Return the [X, Y] coordinate for the center point of the cell that contains the specified text.  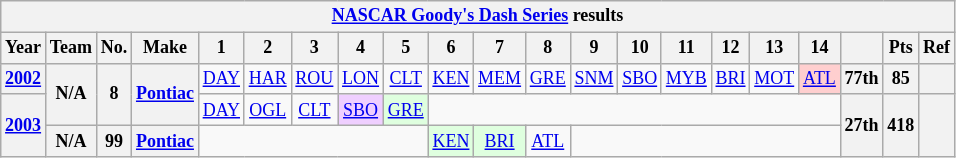
99 [114, 140]
7 [500, 48]
1 [221, 48]
MOT [774, 78]
418 [901, 125]
4 [361, 48]
LON [361, 78]
Team [70, 48]
Year [24, 48]
Make [166, 48]
12 [730, 48]
MEM [500, 78]
14 [820, 48]
27th [862, 125]
Ref [937, 48]
2002 [24, 78]
10 [640, 48]
3 [314, 48]
9 [594, 48]
5 [406, 48]
85 [901, 78]
No. [114, 48]
2 [268, 48]
11 [686, 48]
OGL [268, 110]
SNM [594, 78]
77th [862, 78]
Pts [901, 48]
2003 [24, 125]
HAR [268, 78]
ROU [314, 78]
6 [451, 48]
13 [774, 48]
NASCAR Goody's Dash Series results [478, 16]
MYB [686, 78]
